Scan for the cell matching the given text and deliver its (X, Y) coordinate at center. 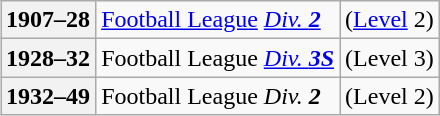
1928–32 (48, 58)
(Level 3) (390, 58)
1932–49 (48, 96)
Football League Div. 3S (218, 58)
1907–28 (48, 20)
